Pinpoint the cell where the given text exists, returning its (X, Y) midpoint coordinate. 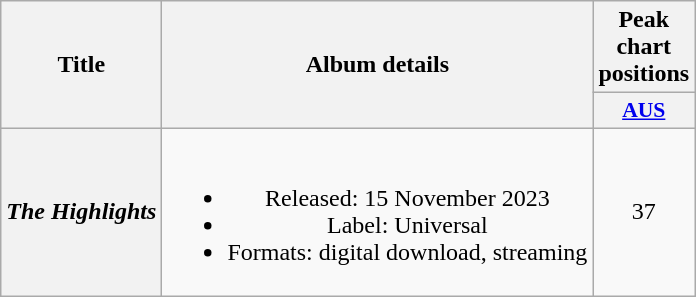
AUS (644, 111)
Album details (378, 65)
Released: 15 November 2023Label: UniversalFormats: digital download, streaming (378, 212)
The Highlights (82, 212)
Peak chart positions (644, 47)
37 (644, 212)
Title (82, 65)
